Identify which cell holds the provided text, then report its (x, y) central coordinate. 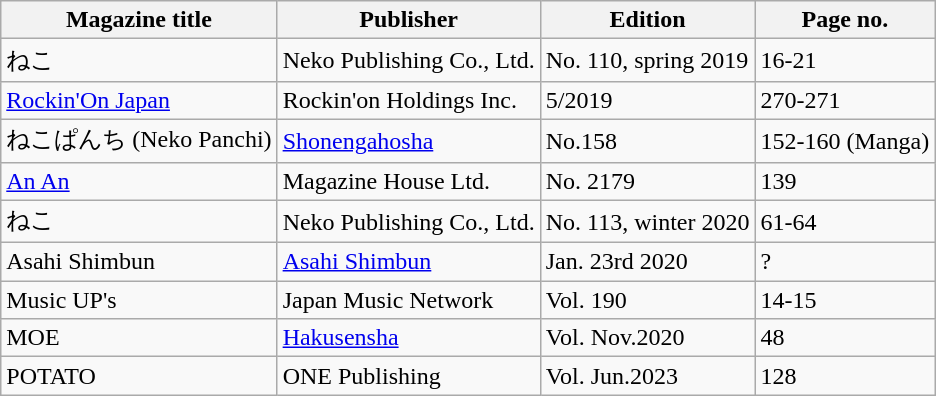
Jan. 23rd 2020 (648, 262)
139 (845, 181)
48 (845, 338)
Music UP's (139, 300)
Rockin'on Holdings Inc. (408, 100)
Vol. 190 (648, 300)
An An (139, 181)
Rockin'On Japan (139, 100)
61-64 (845, 222)
No. 110, spring 2019 (648, 60)
No. 2179 (648, 181)
152-160 (Manga) (845, 140)
ONE Publishing (408, 376)
5/2019 (648, 100)
No.158 (648, 140)
POTATO (139, 376)
270-271 (845, 100)
16-21 (845, 60)
128 (845, 376)
Publisher (408, 20)
No. 113, winter 2020 (648, 222)
14-15 (845, 300)
Edition (648, 20)
? (845, 262)
Page no. (845, 20)
ねこぱんち (Neko Panchi) (139, 140)
Magazine House Ltd. (408, 181)
Japan Music Network (408, 300)
Vol. Jun.2023 (648, 376)
Magazine title (139, 20)
Hakusensha (408, 338)
Shonengahosha (408, 140)
Vol. Nov.2020 (648, 338)
MOE (139, 338)
